Provide the (x, y) coordinate of the cell's center where the given text is located.  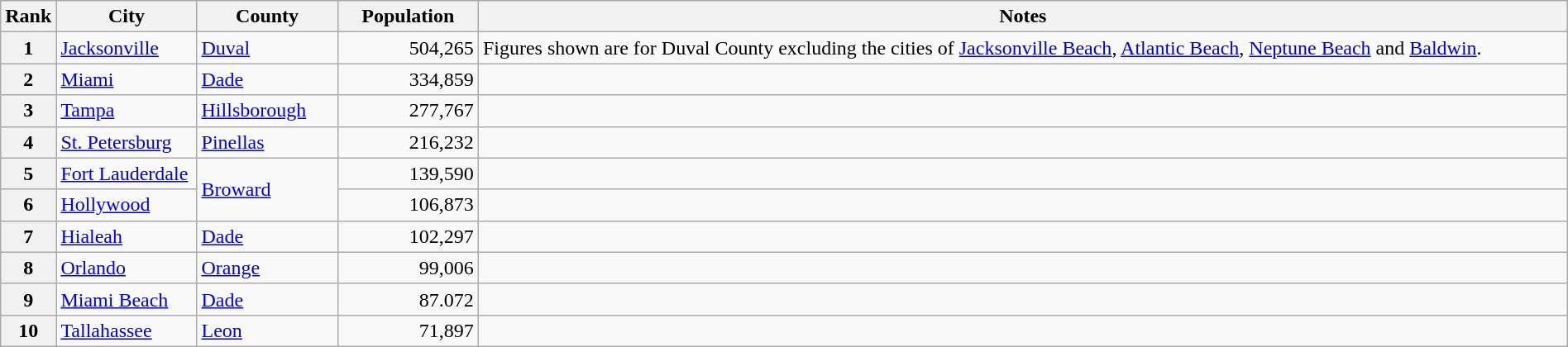
504,265 (408, 48)
Orlando (127, 268)
277,767 (408, 111)
2 (28, 79)
County (267, 17)
5 (28, 173)
216,232 (408, 142)
3 (28, 111)
334,859 (408, 79)
Hialeah (127, 236)
Rank (28, 17)
8 (28, 268)
Jacksonville (127, 48)
Duval (267, 48)
Fort Lauderdale (127, 173)
Notes (1022, 17)
Orange (267, 268)
Pinellas (267, 142)
7 (28, 236)
Population (408, 17)
9 (28, 299)
Hollywood (127, 205)
Hillsborough (267, 111)
St. Petersburg (127, 142)
10 (28, 330)
Miami Beach (127, 299)
Tampa (127, 111)
Tallahassee (127, 330)
City (127, 17)
71,897 (408, 330)
102,297 (408, 236)
Broward (267, 189)
106,873 (408, 205)
Leon (267, 330)
4 (28, 142)
Figures shown are for Duval County excluding the cities of Jacksonville Beach, Atlantic Beach, Neptune Beach and Baldwin. (1022, 48)
99,006 (408, 268)
Miami (127, 79)
139,590 (408, 173)
1 (28, 48)
87.072 (408, 299)
6 (28, 205)
